Provide the (X, Y) coordinate of the cell's center where the given text is located.  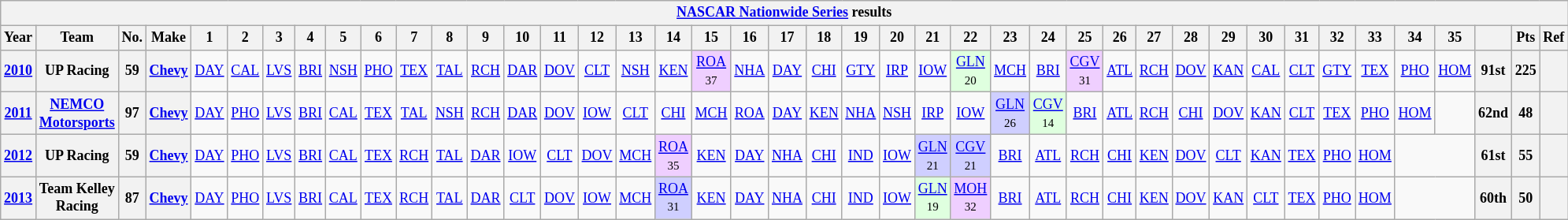
ROA37 (711, 71)
8 (449, 38)
24 (1047, 38)
2010 (19, 71)
2011 (19, 114)
3 (279, 38)
22 (970, 38)
Year (19, 38)
CGV21 (970, 155)
CGV14 (1047, 114)
ROA31 (674, 198)
Ref (1554, 38)
Team (77, 38)
25 (1085, 38)
GLN26 (1010, 114)
19 (861, 38)
7 (414, 38)
9 (485, 38)
5 (343, 38)
35 (1455, 38)
55 (1525, 155)
31 (1302, 38)
2 (246, 38)
29 (1229, 38)
MOH32 (970, 198)
33 (1375, 38)
Team Kelley Racing (77, 198)
62nd (1493, 114)
2013 (19, 198)
1 (209, 38)
2012 (19, 155)
225 (1525, 71)
17 (788, 38)
20 (898, 38)
GLN20 (970, 71)
11 (560, 38)
48 (1525, 114)
12 (597, 38)
ROA35 (674, 155)
97 (132, 114)
23 (1010, 38)
60th (1493, 198)
NEMCO Motorsports (77, 114)
Make (169, 38)
Pts (1525, 38)
18 (824, 38)
61st (1493, 155)
NASCAR Nationwide Series results (784, 13)
28 (1191, 38)
6 (378, 38)
30 (1266, 38)
15 (711, 38)
34 (1414, 38)
ROA (750, 114)
No. (132, 38)
50 (1525, 198)
32 (1337, 38)
87 (132, 198)
27 (1154, 38)
14 (674, 38)
10 (523, 38)
91st (1493, 71)
26 (1120, 38)
21 (932, 38)
GLN21 (932, 155)
16 (750, 38)
CGV31 (1085, 71)
GLN19 (932, 198)
4 (310, 38)
13 (636, 38)
